Determine the (X, Y) coordinate at the center of the cell enclosing the given text.  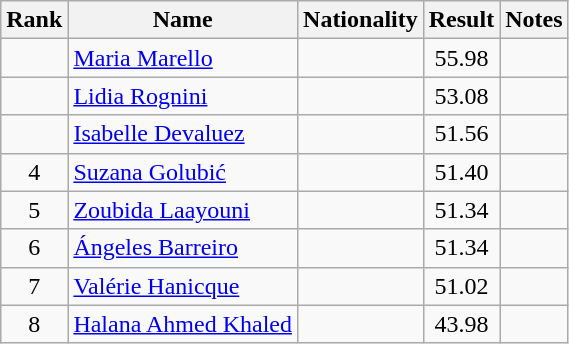
53.08 (461, 96)
Ángeles Barreiro (183, 248)
Suzana Golubić (183, 172)
6 (34, 248)
Valérie Hanicque (183, 286)
Name (183, 20)
Maria Marello (183, 58)
Result (461, 20)
Halana Ahmed Khaled (183, 324)
Lidia Rognini (183, 96)
4 (34, 172)
Notes (534, 20)
5 (34, 210)
Isabelle Devaluez (183, 134)
Rank (34, 20)
Zoubida Laayouni (183, 210)
7 (34, 286)
43.98 (461, 324)
Nationality (361, 20)
51.02 (461, 286)
55.98 (461, 58)
51.56 (461, 134)
8 (34, 324)
51.40 (461, 172)
